Determine the (x, y) coordinate at the center of the cell enclosing the given text.  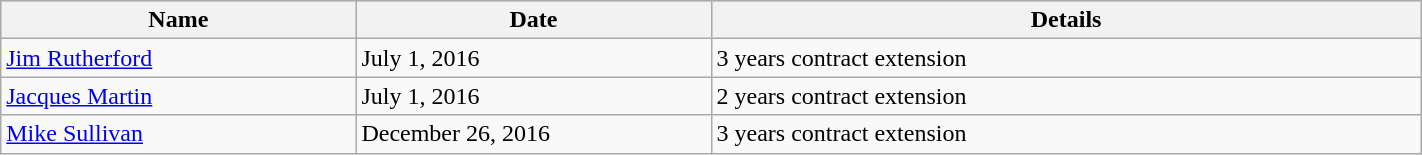
December 26, 2016 (534, 134)
Details (1066, 20)
2 years contract extension (1066, 96)
Mike Sullivan (178, 134)
Jim Rutherford (178, 58)
Name (178, 20)
Date (534, 20)
Jacques Martin (178, 96)
